Detect which cell encompasses the target text, then output its (x, y) center coordinate. 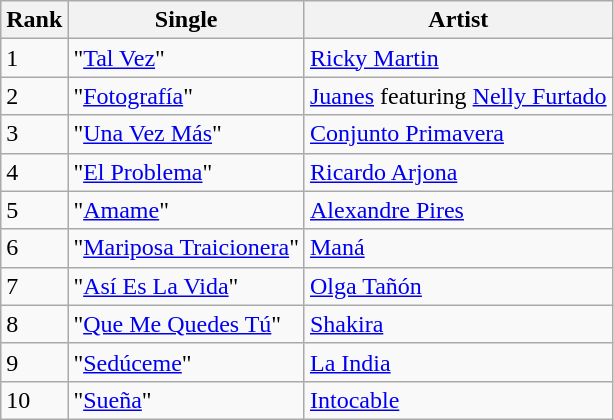
La India (458, 362)
Alexandre Pires (458, 210)
1 (34, 58)
"Sedúceme" (186, 362)
Olga Tañón (458, 286)
"Así Es La Vida" (186, 286)
3 (34, 134)
"Tal Vez" (186, 58)
9 (34, 362)
Ricky Martin (458, 58)
Maná (458, 248)
"Amame" (186, 210)
Single (186, 20)
Juanes featuring Nelly Furtado (458, 96)
5 (34, 210)
"Fotografía" (186, 96)
6 (34, 248)
7 (34, 286)
Shakira (458, 324)
"El Problema" (186, 172)
8 (34, 324)
"Sueña" (186, 400)
10 (34, 400)
"Una Vez Más" (186, 134)
"Mariposa Traicionera" (186, 248)
"Que Me Quedes Tú" (186, 324)
Intocable (458, 400)
Ricardo Arjona (458, 172)
Rank (34, 20)
Conjunto Primavera (458, 134)
4 (34, 172)
2 (34, 96)
Artist (458, 20)
